Locate the cell with the specified text and output its (X, Y) center coordinate. 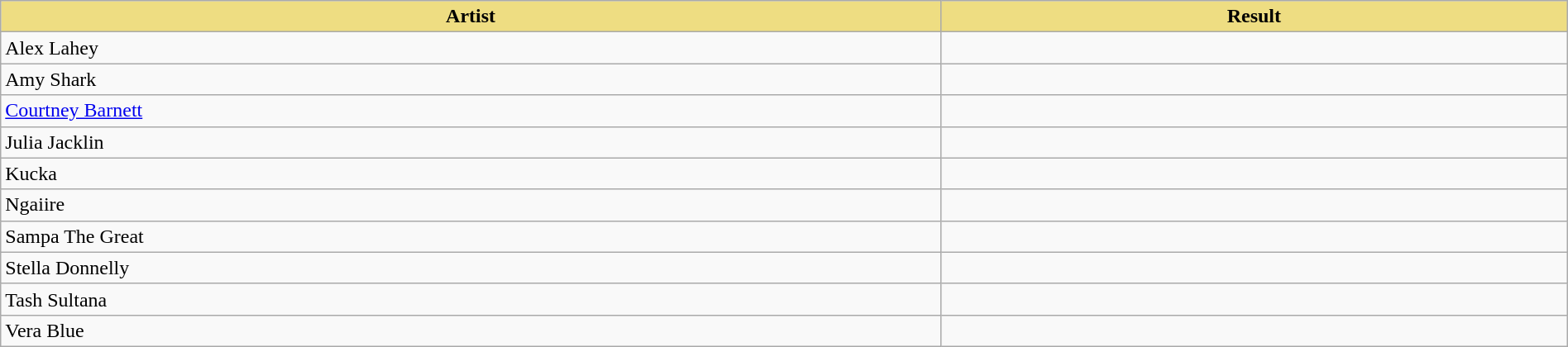
Tash Sultana (471, 299)
Result (1254, 17)
Alex Lahey (471, 48)
Ngaiire (471, 205)
Vera Blue (471, 330)
Julia Jacklin (471, 142)
Sampa The Great (471, 236)
Stella Donnelly (471, 268)
Courtney Barnett (471, 111)
Amy Shark (471, 79)
Kucka (471, 173)
Artist (471, 17)
